Return the (x, y) coordinate for the center point of the cell that contains the specified text.  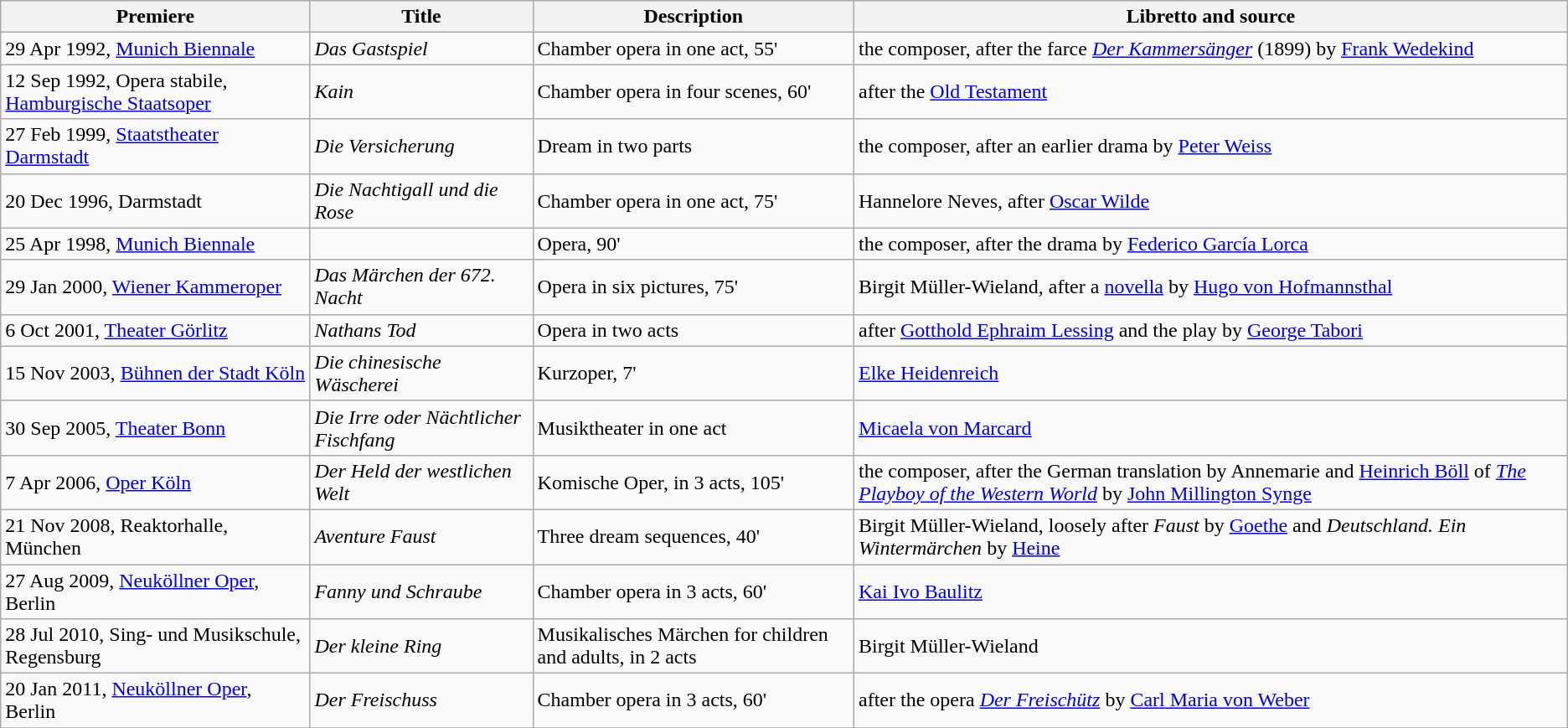
Title (421, 17)
Aventure Faust (421, 536)
Three dream sequences, 40' (694, 536)
Elke Heidenreich (1211, 374)
Musiktheater in one act (694, 427)
29 Jan 2000, Wiener Kammeroper (156, 287)
12 Sep 1992, Opera stabile, Hamburgische Staatsoper (156, 92)
28 Jul 2010, Sing- und Musikschule, Regensburg (156, 647)
Kurzoper, 7' (694, 374)
Hannelore Neves, after Oscar Wilde (1211, 201)
15 Nov 2003, Bühnen der Stadt Köln (156, 374)
Das Märchen der 672. Nacht (421, 287)
27 Feb 1999, Staatstheater Darmstadt (156, 146)
Opera in two acts (694, 330)
Das Gastspiel (421, 49)
Premiere (156, 17)
Description (694, 17)
25 Apr 1998, Munich Biennale (156, 244)
Die Irre oder Nächtlicher Fischfang (421, 427)
Libretto and source (1211, 17)
Die chinesische Wäscherei (421, 374)
Opera in six pictures, 75' (694, 287)
Chamber opera in one act, 75' (694, 201)
the composer, after an earlier drama by Peter Weiss (1211, 146)
21 Nov 2008, Reaktorhalle, München (156, 536)
Chamber opera in four scenes, 60' (694, 92)
Musikalisches Märchen for children and adults, in 2 acts (694, 647)
Birgit Müller-Wieland, after a novella by Hugo von Hofmannsthal (1211, 287)
6 Oct 2001, Theater Görlitz (156, 330)
Komische Oper, in 3 acts, 105' (694, 483)
Birgit Müller-Wieland, loosely after Faust by Goethe and Deutschland. Ein Wintermärchen by Heine (1211, 536)
Fanny und Schraube (421, 591)
Dream in two parts (694, 146)
Micaela von Marcard (1211, 427)
7 Apr 2006, Oper Köln (156, 483)
29 Apr 1992, Munich Biennale (156, 49)
after Gotthold Ephraim Lessing and the play by George Tabori (1211, 330)
Der kleine Ring (421, 647)
after the Old Testament (1211, 92)
the composer, after the farce Der Kammersänger (1899) by Frank Wedekind (1211, 49)
the composer, after the drama by Federico García Lorca (1211, 244)
Die Versicherung (421, 146)
20 Dec 1996, Darmstadt (156, 201)
Nathans Tod (421, 330)
Opera, 90' (694, 244)
the composer, after the German translation by Annemarie and Heinrich Böll of The Playboy of the Western World by John Millington Synge (1211, 483)
27 Aug 2009, Neuköllner Oper, Berlin (156, 591)
Chamber opera in one act, 55' (694, 49)
Kai Ivo Baulitz (1211, 591)
Der Freischuss (421, 700)
Der Held der westlichen Welt (421, 483)
after the opera Der Freischütz by Carl Maria von Weber (1211, 700)
30 Sep 2005, Theater Bonn (156, 427)
Kain (421, 92)
Die Nachtigall und die Rose (421, 201)
20 Jan 2011, Neuköllner Oper, Berlin (156, 700)
Birgit Müller-Wieland (1211, 647)
